Return the [X, Y] coordinate for the center point of the cell that contains the specified text.  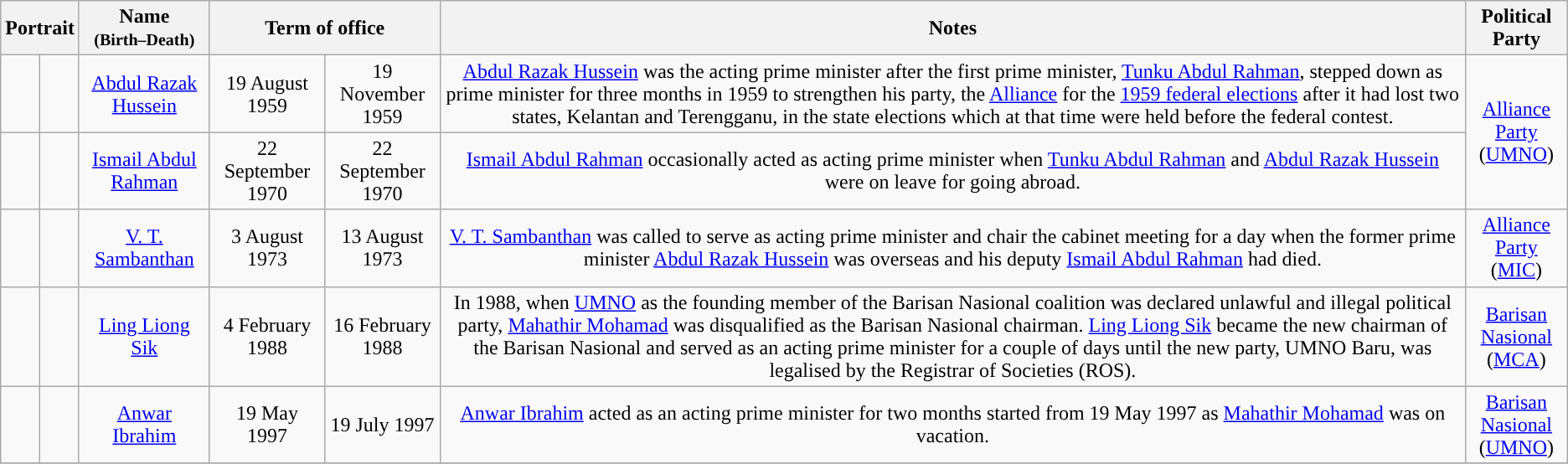
16 February 1988 [383, 337]
Barisan Nasional (MCA) [1516, 337]
V. T. Sambanthan [144, 248]
19 August 1959 [267, 94]
13 August 1973 [383, 248]
Notes [952, 28]
Abdul Razak Hussein [144, 94]
Political Party [1516, 28]
19 May 1997 [267, 425]
Term of office [325, 28]
Barisan Nasional (UMNO) [1516, 425]
Anwar Ibrahim [144, 425]
Ismail Abdul Rahman occasionally acted as acting prime minister when Tunku Abdul Rahman and Abdul Razak Hussein were on leave for going abroad. [952, 171]
Alliance Party (MIC) [1516, 248]
4 February 1988 [267, 337]
Ismail Abdul Rahman [144, 171]
Name(Birth–Death) [144, 28]
3 August 1973 [267, 248]
19 July 1997 [383, 425]
Alliance Party (UMNO) [1516, 132]
Anwar Ibrahim acted as an acting prime minister for two months started from 19 May 1997 as Mahathir Mohamad was on vacation. [952, 425]
Ling Liong Sik [144, 337]
Portrait [40, 28]
19 November 1959 [383, 94]
